Return the (x, y) coordinate for the center point of the cell that contains the specified text.  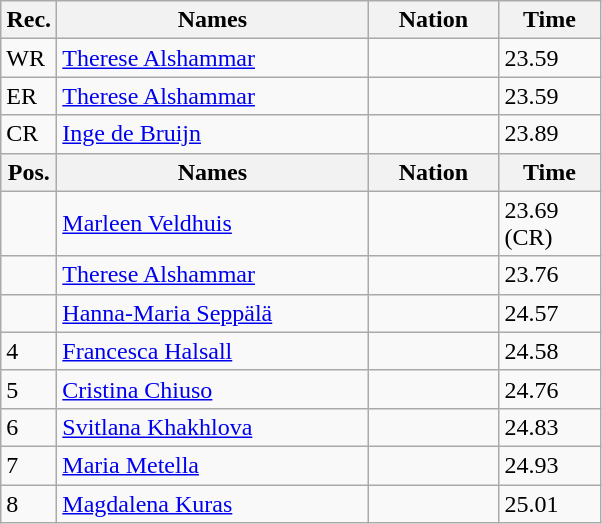
23.69 (CR) (550, 224)
Francesca Halsall (212, 351)
Marleen Veldhuis (212, 224)
8 (29, 503)
Cristina Chiuso (212, 389)
5 (29, 389)
24.93 (550, 465)
4 (29, 351)
CR (29, 134)
24.76 (550, 389)
ER (29, 96)
23.76 (550, 275)
24.57 (550, 313)
24.83 (550, 427)
24.58 (550, 351)
6 (29, 427)
7 (29, 465)
23.89 (550, 134)
WR (29, 58)
Inge de Bruijn (212, 134)
25.01 (550, 503)
Magdalena Kuras (212, 503)
Svitlana Khakhlova (212, 427)
Pos. (29, 172)
Rec. (29, 20)
Maria Metella (212, 465)
Hanna-Maria Seppälä (212, 313)
